Search for the cell housing the specified text and yield its (X, Y) center coordinate. 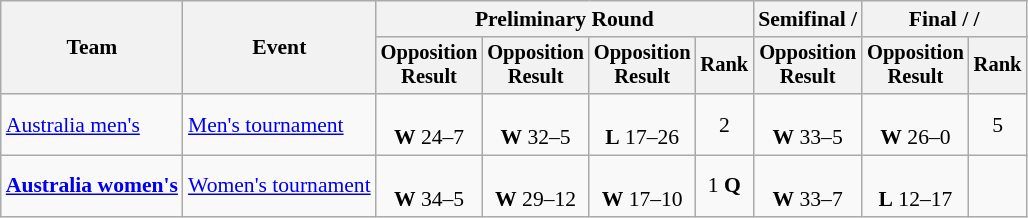
2 (724, 124)
W 32–5 (536, 124)
Australia men's (92, 124)
Women's tournament (280, 186)
W 26–0 (916, 124)
W 33–5 (808, 124)
Team (92, 48)
1 Q (724, 186)
W 24–7 (430, 124)
Men's tournament (280, 124)
W 33–7 (808, 186)
L 17–26 (642, 124)
W 34–5 (430, 186)
5 (998, 124)
Preliminary Round (564, 19)
Event (280, 48)
Final / / (944, 19)
L 12–17 (916, 186)
Australia women's (92, 186)
W 29–12 (536, 186)
Semifinal / (808, 19)
W 17–10 (642, 186)
